Locate the cell with the specified text and output its [X, Y] center coordinate. 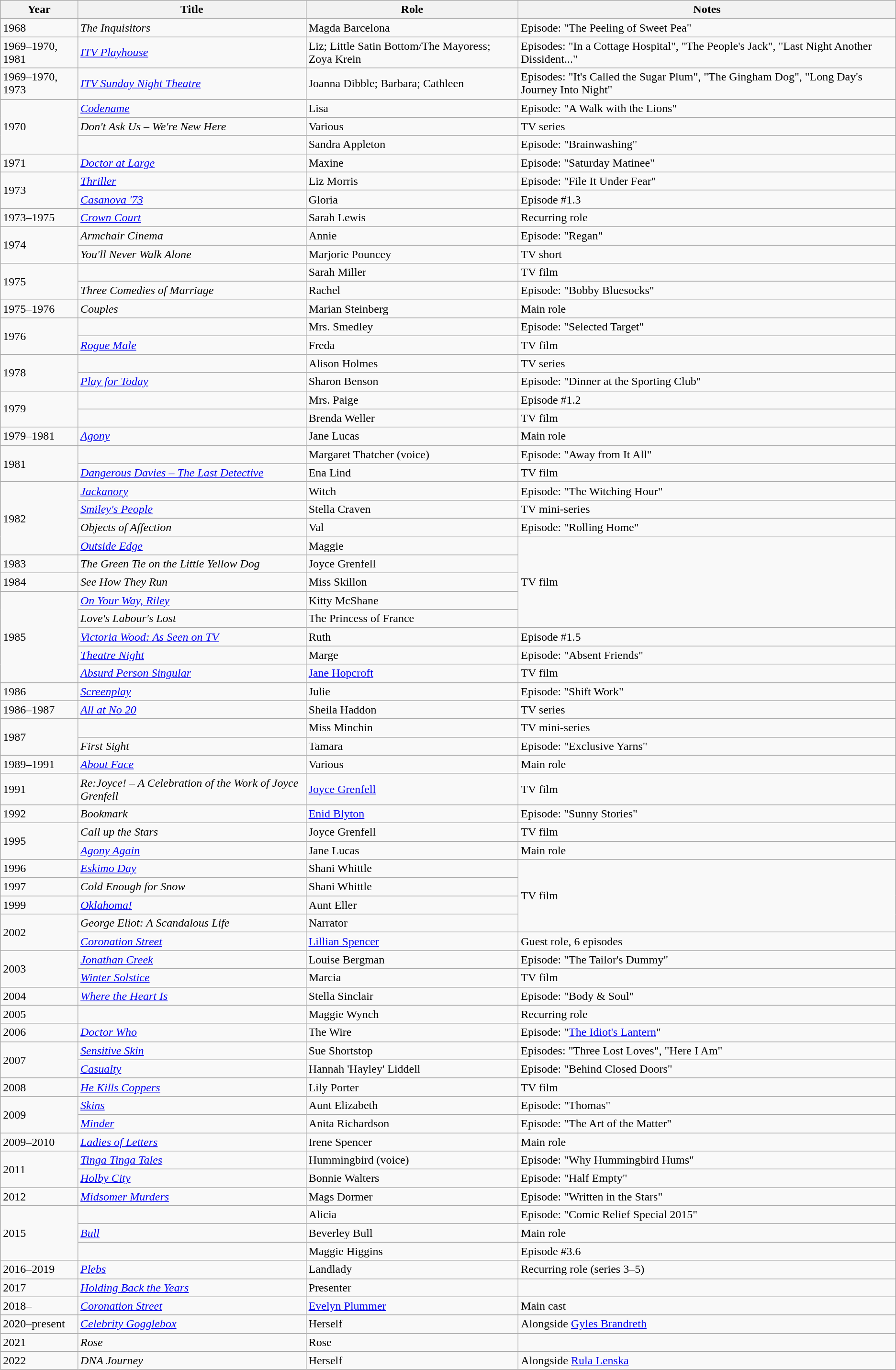
Episode: "Regan" [707, 236]
The Princess of France [412, 619]
Aunt Eller [412, 905]
Margaret Thatcher (voice) [412, 454]
See How They Run [191, 582]
2012 [39, 1197]
Love's Labour's Lost [191, 619]
You'll Never Walk Alone [191, 254]
ITV Playhouse [191, 53]
Sandra Appleton [412, 145]
Sarah Miller [412, 272]
2003 [39, 969]
Marcia [412, 978]
Episode: "File It Under Fear" [707, 181]
Episode: "Away from It All" [707, 454]
Alicia [412, 1215]
Stella Sinclair [412, 996]
The Inquisitors [191, 28]
Episode: "Bobby Bluesocks" [707, 291]
DNA Journey [191, 1360]
Episode: "Half Empty" [707, 1178]
2011 [39, 1169]
Jackanory [191, 491]
Alongside Rula Lenska [707, 1360]
Louise Bergman [412, 960]
Episode: "Saturday Matinee" [707, 163]
1986 [39, 691]
Val [412, 527]
Notes [707, 10]
The Wire [412, 1032]
Agony Again [191, 850]
2016–2019 [39, 1269]
Lisa [412, 108]
About Face [191, 764]
The Green Tie on the Little Yellow Dog [191, 564]
Agony [191, 436]
Theatre Night [191, 655]
ITV Sunday Night Theatre [191, 83]
Midsomer Murders [191, 1197]
2015 [39, 1233]
First Sight [191, 746]
Sue Shortstop [412, 1051]
Episode: "Rolling Home" [707, 527]
2006 [39, 1032]
1995 [39, 841]
On Your Way, Riley [191, 600]
Rogue Male [191, 345]
2017 [39, 1288]
Outside Edge [191, 545]
Celebrity Gogglebox [191, 1324]
Miss Skillon [412, 582]
Presenter [412, 1288]
Episode: "Body & Soul" [707, 996]
Three Comedies of Marriage [191, 291]
1969–1970, 1973 [39, 83]
1970 [39, 126]
Mrs. Paige [412, 400]
Episode: "Comic Relief Special 2015" [707, 1215]
Absurd Person Singular [191, 673]
Episodes: "It's Called the Sugar Plum", "The Gingham Dog", "Long Day's Journey Into Night" [707, 83]
1986–1987 [39, 710]
Enid Blyton [412, 814]
Bull [191, 1233]
Mags Dormer [412, 1197]
Marjorie Pouncey [412, 254]
Bonnie Walters [412, 1178]
Ladies of Letters [191, 1142]
Sensitive Skin [191, 1051]
Objects of Affection [191, 527]
Sheila Haddon [412, 710]
Episode: "Behind Closed Doors" [707, 1069]
Maxine [412, 163]
2018– [39, 1306]
Screenplay [191, 691]
2004 [39, 996]
Stella Craven [412, 509]
Armchair Cinema [191, 236]
2020–present [39, 1324]
Episode #3.6 [707, 1251]
1968 [39, 28]
Casanova '73 [191, 199]
Main cast [707, 1306]
Episode: "Selected Target" [707, 327]
Kitty McShane [412, 600]
1978 [39, 373]
Witch [412, 491]
1983 [39, 564]
2021 [39, 1342]
Doctor at Large [191, 163]
Maggie Higgins [412, 1251]
Codename [191, 108]
1989–1991 [39, 764]
2009 [39, 1114]
Lillian Spencer [412, 941]
Episode: "Exclusive Yarns" [707, 746]
Liz; Little Satin Bottom/The Mayoress; Zoya Krein [412, 53]
1973 [39, 190]
2022 [39, 1360]
Marge [412, 655]
Maggie Wynch [412, 1014]
Episode: "Written in the Stars" [707, 1197]
2009–2010 [39, 1142]
Joanna Dibble; Barbara; Cathleen [412, 83]
1981 [39, 464]
Hummingbird (voice) [412, 1160]
Couples [191, 309]
Episode: "Dinner at the Sporting Club" [707, 382]
Episode: "The Art of the Matter" [707, 1123]
Episode #1.5 [707, 637]
1996 [39, 869]
Miss Minchin [412, 728]
Freda [412, 345]
Ena Lind [412, 473]
Episode: "Brainwashing" [707, 145]
2005 [39, 1014]
Julie [412, 691]
Role [412, 10]
Episode: "The Tailor's Dummy" [707, 960]
Episode #1.3 [707, 199]
Winter Solstice [191, 978]
Jane Hopcroft [412, 673]
Tinga Tinga Tales [191, 1160]
1991 [39, 789]
Rachel [412, 291]
Sarah Lewis [412, 217]
Victoria Wood: As Seen on TV [191, 637]
Episode #1.2 [707, 400]
Episode: "Absent Friends" [707, 655]
1979–1981 [39, 436]
Lily Porter [412, 1087]
Episode: "Shift Work" [707, 691]
1975–1976 [39, 309]
2002 [39, 932]
Jonathan Creek [191, 960]
Holding Back the Years [191, 1288]
Doctor Who [191, 1032]
Episode: "The Witching Hour" [707, 491]
Episode: "A Walk with the Lions" [707, 108]
Hannah 'Hayley' Liddell [412, 1069]
Thriller [191, 181]
Evelyn Plummer [412, 1306]
Smiley's People [191, 509]
Re:Joyce! – A Celebration of the Work of Joyce Grenfell [191, 789]
Magda Barcelona [412, 28]
Where the Heart Is [191, 996]
1976 [39, 336]
Ruth [412, 637]
Episode: "The Idiot's Lantern" [707, 1032]
Narrator [412, 923]
Gloria [412, 199]
Episode: "Thomas" [707, 1105]
2008 [39, 1087]
TV short [707, 254]
Mrs. Smedley [412, 327]
Call up the Stars [191, 832]
Alongside Gyles Brandreth [707, 1324]
Marian Steinberg [412, 309]
Plebs [191, 1269]
Eskimo Day [191, 869]
Cold Enough for Snow [191, 887]
Year [39, 10]
1971 [39, 163]
Crown Court [191, 217]
Recurring role (series 3–5) [707, 1269]
Brenda Weller [412, 418]
Episodes: "Three Lost Loves", "Here I Am" [707, 1051]
1997 [39, 887]
1999 [39, 905]
George Eliot: A Scandalous Life [191, 923]
Annie [412, 236]
Liz Morris [412, 181]
Oklahoma! [191, 905]
Episode: "The Peeling of Sweet Pea" [707, 28]
Landlady [412, 1269]
1973–1975 [39, 217]
1975 [39, 282]
Minder [191, 1123]
Tamara [412, 746]
Episode: "Why Hummingbird Hums" [707, 1160]
Casualty [191, 1069]
Title [191, 10]
1987 [39, 737]
Anita Richardson [412, 1123]
Don't Ask Us – We're New Here [191, 126]
He Kills Coppers [191, 1087]
Episodes: "In a Cottage Hospital", "The People's Jack", "Last Night Another Dissident..." [707, 53]
Play for Today [191, 382]
Episode: "Sunny Stories" [707, 814]
1985 [39, 637]
Holby City [191, 1178]
Dangerous Davies – The Last Detective [191, 473]
Aunt Elizabeth [412, 1105]
1974 [39, 245]
1982 [39, 518]
Bookmark [191, 814]
1979 [39, 409]
Maggie [412, 545]
1984 [39, 582]
Irene Spencer [412, 1142]
2007 [39, 1060]
1992 [39, 814]
All at No 20 [191, 710]
Sharon Benson [412, 382]
Skins [191, 1105]
Beverley Bull [412, 1233]
Guest role, 6 episodes [707, 941]
1969–1970, 1981 [39, 53]
Alison Holmes [412, 363]
